Scan for the cell matching the given text and deliver its [X, Y] coordinate at center. 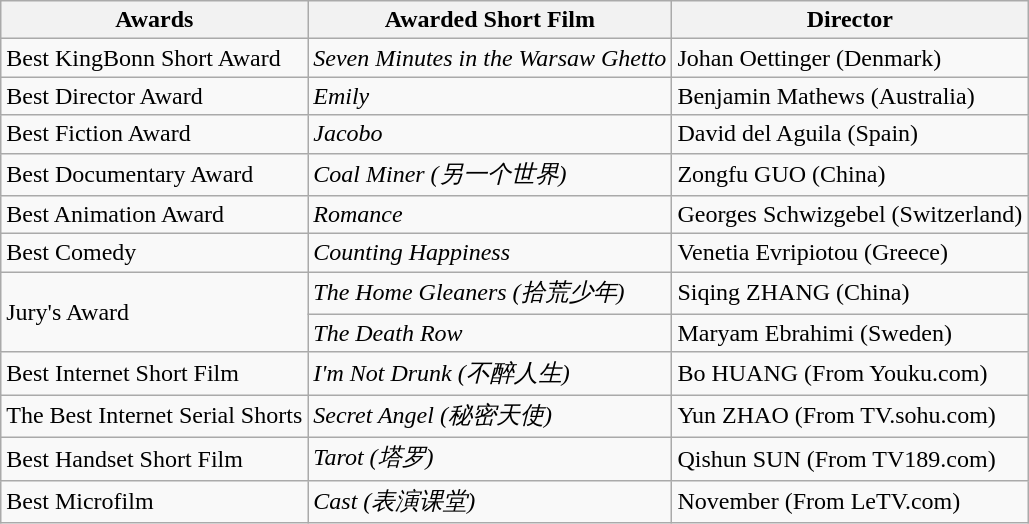
I'm Not Drunk (不醉人生) [490, 374]
Romance [490, 215]
Jacobo [490, 134]
Emily [490, 96]
November (From LeTV.com) [850, 502]
Johan Oettinger (Denmark) [850, 58]
Qishun SUN (From TV189.com) [850, 458]
Cast (表演课堂) [490, 502]
Best KingBonn Short Award [154, 58]
Bo HUANG (From Youku.com) [850, 374]
Venetia Evripiotou (Greece) [850, 253]
Best Documentary Award [154, 174]
Awards [154, 20]
Best Internet Short Film [154, 374]
Seven Minutes in the Warsaw Ghetto [490, 58]
Tarot (塔罗) [490, 458]
Counting Happiness [490, 253]
Siqing ZHANG (China) [850, 294]
Benjamin Mathews (Australia) [850, 96]
The Best Internet Serial Shorts [154, 416]
Maryam Ebrahimi (Sweden) [850, 333]
Best Handset Short Film [154, 458]
Awarded Short Film [490, 20]
Jury's Award [154, 312]
Director [850, 20]
Yun ZHAO (From TV.sohu.com) [850, 416]
Best Fiction Award [154, 134]
Best Microfilm [154, 502]
Georges Schwizgebel (Switzerland) [850, 215]
Best Animation Award [154, 215]
Zongfu GUO (China) [850, 174]
David del Aguila (Spain) [850, 134]
Best Director Award [154, 96]
Coal Miner (另一个世界) [490, 174]
Secret Angel (秘密天使) [490, 416]
The Death Row [490, 333]
Best Comedy [154, 253]
The Home Gleaners (拾荒少年) [490, 294]
